Find where the given text appears and provide that cell's center as (x, y) coordinate. 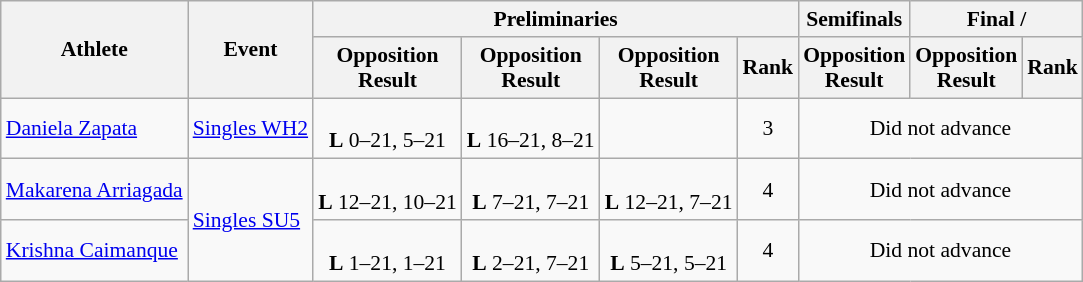
Daniela Zapata (94, 128)
Krishna Caimanque (94, 250)
Makarena Arriagada (94, 190)
Singles SU5 (250, 220)
Event (250, 50)
Final / (996, 19)
L 0–21, 5–21 (388, 128)
L 12–21, 7–21 (669, 190)
L 16–21, 8–21 (531, 128)
Athlete (94, 50)
L 7–21, 7–21 (531, 190)
L 1–21, 1–21 (388, 250)
L 2–21, 7–21 (531, 250)
Preliminaries (556, 19)
L 12–21, 10–21 (388, 190)
Semifinals (854, 19)
3 (768, 128)
Singles WH2 (250, 128)
L 5–21, 5–21 (669, 250)
